From the cell containing the given text, extract its center point as [x, y] coordinate. 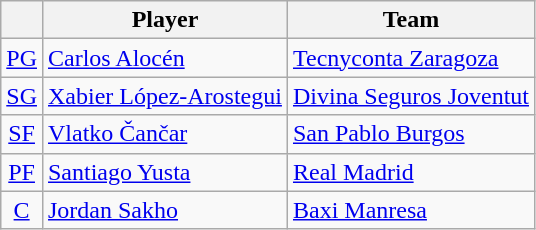
Divina Seguros Joventut [410, 96]
PF [22, 172]
Jordan Sakho [164, 210]
C [22, 210]
Real Madrid [410, 172]
PG [22, 58]
Player [164, 20]
San Pablo Burgos [410, 134]
Santiago Yusta [164, 172]
Vlatko Čančar [164, 134]
SF [22, 134]
Tecnyconta Zaragoza [410, 58]
Xabier López-Arostegui [164, 96]
Team [410, 20]
Carlos Alocén [164, 58]
SG [22, 96]
Baxi Manresa [410, 210]
